Return the [X, Y] coordinate for the center point of the cell that contains the specified text.  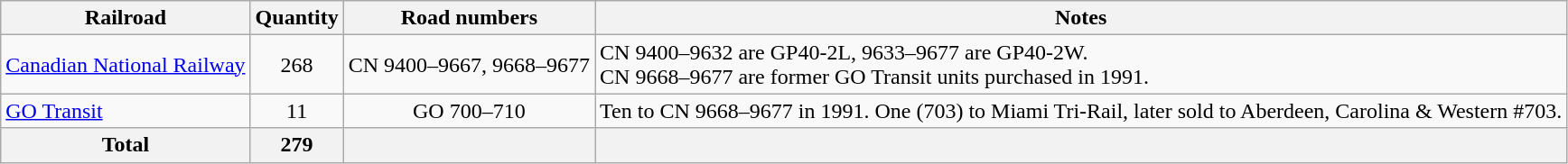
Ten to CN 9668–9677 in 1991. One (703) to Miami Tri-Rail, later sold to Aberdeen, Carolina & Western #703. [1081, 111]
11 [296, 111]
Canadian National Railway [126, 65]
GO 700–710 [469, 111]
268 [296, 65]
CN 9400–9632 are GP40-2L, 9633–9677 are GP40-2W.CN 9668–9677 are former GO Transit units purchased in 1991. [1081, 65]
Quantity [296, 18]
GO Transit [126, 111]
Notes [1081, 18]
Total [126, 145]
CN 9400–9667, 9668–9677 [469, 65]
Road numbers [469, 18]
279 [296, 145]
Railroad [126, 18]
